Extract the (x, y) coordinate from the center of the cell holding the provided text.  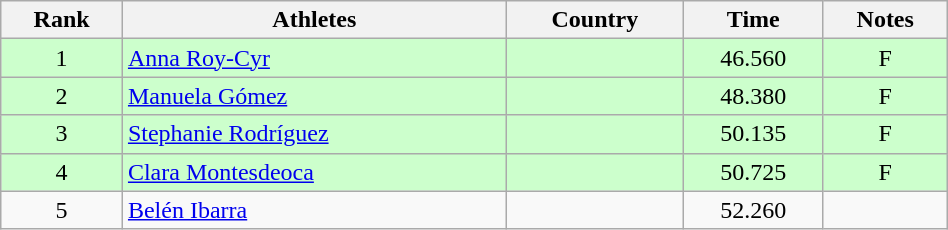
Country (594, 20)
2 (62, 96)
52.260 (753, 210)
Anna Roy-Cyr (314, 58)
Manuela Gómez (314, 96)
50.135 (753, 134)
48.380 (753, 96)
5 (62, 210)
Time (753, 20)
Athletes (314, 20)
3 (62, 134)
46.560 (753, 58)
1 (62, 58)
4 (62, 172)
Rank (62, 20)
Stephanie Rodríguez (314, 134)
50.725 (753, 172)
Notes (885, 20)
Clara Montesdeoca (314, 172)
Belén Ibarra (314, 210)
